Capture the cell that displays the provided text and extract its (x, y) central coordinate. 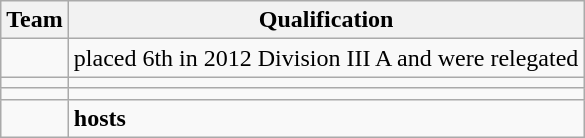
Qualification (326, 20)
placed 6th in 2012 Division III A and were relegated (326, 58)
hosts (326, 118)
Team (35, 20)
